Provide the (X, Y) coordinate of the cell's center where the given text is located.  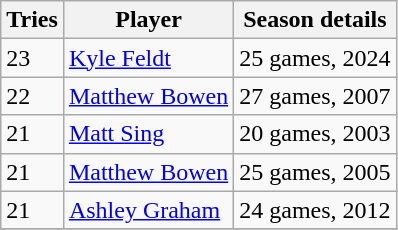
25 games, 2024 (315, 58)
27 games, 2007 (315, 96)
23 (32, 58)
25 games, 2005 (315, 172)
20 games, 2003 (315, 134)
22 (32, 96)
Tries (32, 20)
Kyle Feldt (148, 58)
24 games, 2012 (315, 210)
Season details (315, 20)
Ashley Graham (148, 210)
Player (148, 20)
Matt Sing (148, 134)
